Detect which cell encompasses the target text, then output its [x, y] center coordinate. 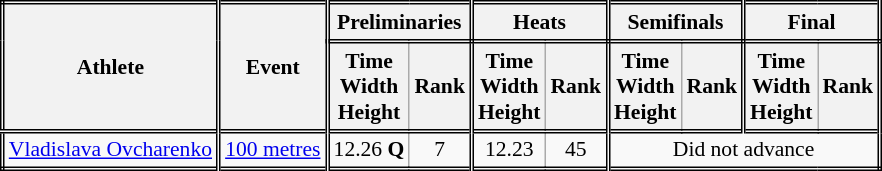
12.23 [508, 150]
Heats [539, 22]
Event [273, 67]
12.26 Q [368, 150]
Vladislava Ovcharenko [110, 150]
7 [440, 150]
Final [812, 22]
Semifinals [676, 22]
45 [576, 150]
Preliminaries [399, 22]
Did not advance [744, 150]
Athlete [110, 67]
100 metres [273, 150]
